Capture the cell that displays the provided text and extract its [X, Y] central coordinate. 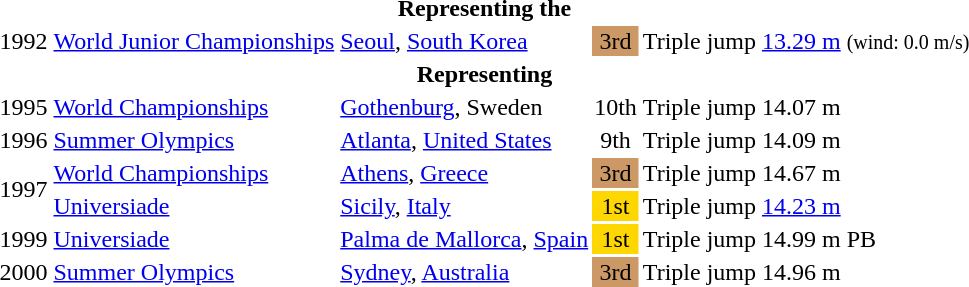
9th [616, 140]
10th [616, 107]
Gothenburg, Sweden [464, 107]
Seoul, South Korea [464, 41]
World Junior Championships [194, 41]
Athens, Greece [464, 173]
Sicily, Italy [464, 206]
Atlanta, United States [464, 140]
Sydney, Australia [464, 272]
Palma de Mallorca, Spain [464, 239]
